Detect which cell encompasses the target text, then output its [X, Y] center coordinate. 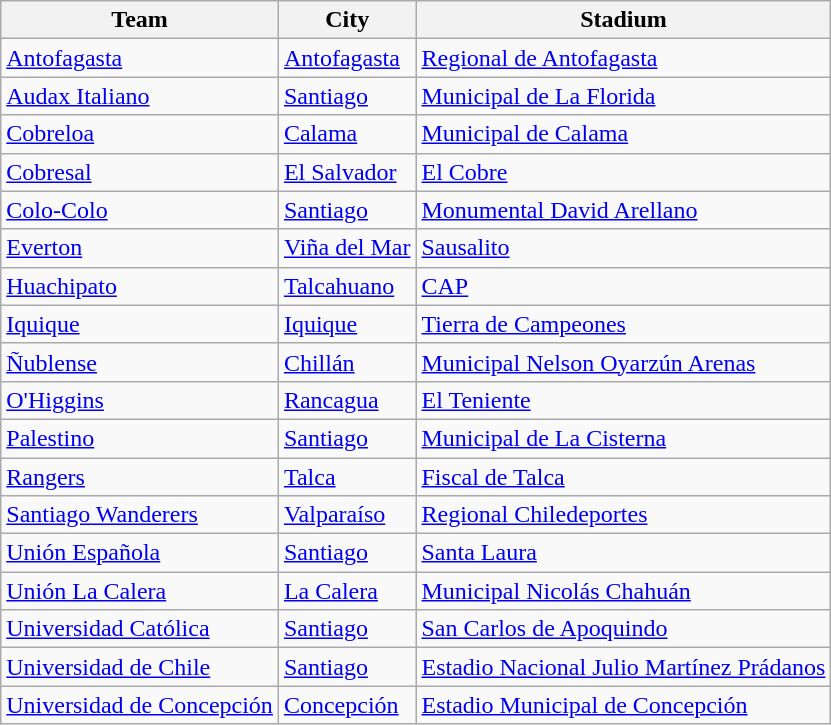
Everton [140, 248]
Unión Española [140, 553]
Huachipato [140, 286]
Tierra de Campeones [624, 324]
Audax Italiano [140, 96]
Regional de Antofagasta [624, 58]
Santiago Wanderers [140, 515]
Santa Laura [624, 553]
Unión La Calera [140, 591]
Municipal de La Cisterna [624, 438]
Concepción [347, 705]
City [347, 20]
Sausalito [624, 248]
Talca [347, 477]
Palestino [140, 438]
El Cobre [624, 172]
Talcahuano [347, 286]
San Carlos de Apoquindo [624, 629]
Calama [347, 134]
Fiscal de Talca [624, 477]
Municipal Nelson Oyarzún Arenas [624, 362]
Universidad de Chile [140, 667]
Colo-Colo [140, 210]
Municipal de Calama [624, 134]
Monumental David Arellano [624, 210]
Municipal de La Florida [624, 96]
La Calera [347, 591]
O'Higgins [140, 400]
Valparaíso [347, 515]
Team [140, 20]
Rangers [140, 477]
Regional Chiledeportes [624, 515]
Stadium [624, 20]
El Teniente [624, 400]
Universidad de Concepción [140, 705]
El Salvador [347, 172]
Cobreloa [140, 134]
Rancagua [347, 400]
Universidad Católica [140, 629]
Estadio Nacional Julio Martínez Prádanos [624, 667]
Viña del Mar [347, 248]
Municipal Nicolás Chahuán [624, 591]
Cobresal [140, 172]
Chillán [347, 362]
Estadio Municipal de Concepción [624, 705]
CAP [624, 286]
Ñublense [140, 362]
